Pinpoint the cell where the given text exists, returning its [x, y] midpoint coordinate. 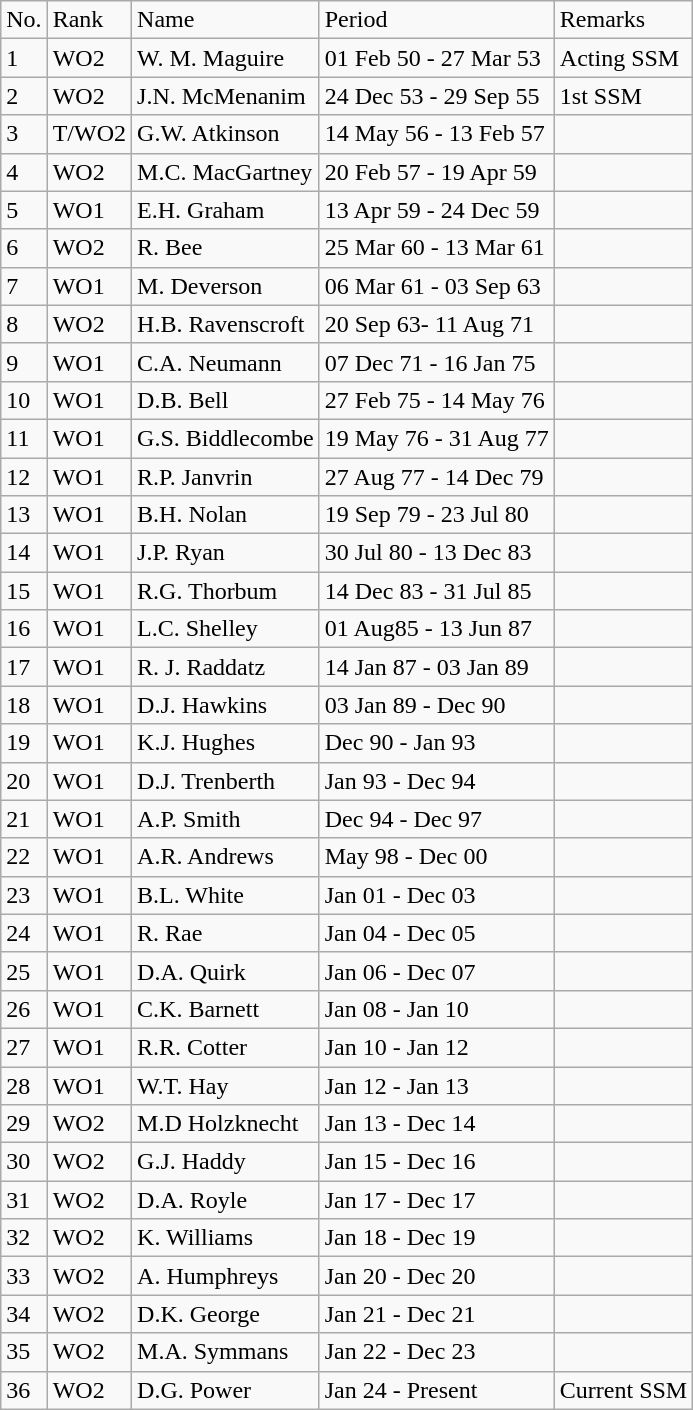
Jan 08 - Jan 10 [436, 1009]
13 [24, 515]
Jan 17 - Dec 17 [436, 1200]
Jan 24 - Present [436, 1390]
5 [24, 210]
D.J. Hawkins [226, 705]
Name [226, 20]
4 [24, 172]
14 Jan 87 - 03 Jan 89 [436, 667]
D.K. George [226, 1314]
Jan 10 - Jan 12 [436, 1047]
1 [24, 58]
21 [24, 819]
M.A. Symmans [226, 1352]
6 [24, 248]
20 Sep 63- 11 Aug 71 [436, 324]
01 Aug85 - 13 Jun 87 [436, 629]
30 [24, 1162]
34 [24, 1314]
Period [436, 20]
25 [24, 971]
15 [24, 591]
16 [24, 629]
Acting SSM [623, 58]
B.H. Nolan [226, 515]
27 Aug 77 - 14 Dec 79 [436, 477]
Jan 21 - Dec 21 [436, 1314]
07 Dec 71 - 16 Jan 75 [436, 362]
29 [24, 1124]
R.R. Cotter [226, 1047]
Current SSM [623, 1390]
R. Bee [226, 248]
C.K. Barnett [226, 1009]
G.J. Haddy [226, 1162]
36 [24, 1390]
R. Rae [226, 933]
Rank [89, 20]
D.B. Bell [226, 400]
03 Jan 89 - Dec 90 [436, 705]
D.A. Quirk [226, 971]
B.L. White [226, 895]
33 [24, 1276]
Jan 13 - Dec 14 [436, 1124]
17 [24, 667]
Jan 06 - Dec 07 [436, 971]
11 [24, 438]
R.G. Thorbum [226, 591]
May 98 - Dec 00 [436, 857]
M.D Holzknecht [226, 1124]
12 [24, 477]
28 [24, 1085]
19 Sep 79 - 23 Jul 80 [436, 515]
01 Feb 50 - 27 Mar 53 [436, 58]
M.C. MacGartney [226, 172]
M. Deverson [226, 286]
C.A. Neumann [226, 362]
30 Jul 80 - 13 Dec 83 [436, 553]
1st SSM [623, 96]
35 [24, 1352]
7 [24, 286]
R. J. Raddatz [226, 667]
20 Feb 57 - 19 Apr 59 [436, 172]
9 [24, 362]
Jan 15 - Dec 16 [436, 1162]
Dec 94 - Dec 97 [436, 819]
K.J. Hughes [226, 743]
J.P. Ryan [226, 553]
06 Mar 61 - 03 Sep 63 [436, 286]
Jan 20 - Dec 20 [436, 1276]
20 [24, 781]
W. M. Maguire [226, 58]
A.R. Andrews [226, 857]
18 [24, 705]
27 [24, 1047]
Jan 12 - Jan 13 [436, 1085]
G.S. Biddlecombe [226, 438]
22 [24, 857]
26 [24, 1009]
19 May 76 - 31 Aug 77 [436, 438]
Jan 22 - Dec 23 [436, 1352]
8 [24, 324]
24 [24, 933]
24 Dec 53 - 29 Sep 55 [436, 96]
27 Feb 75 - 14 May 76 [436, 400]
Dec 90 - Jan 93 [436, 743]
R.P. Janvrin [226, 477]
D.G. Power [226, 1390]
G.W. Atkinson [226, 134]
K. Williams [226, 1238]
19 [24, 743]
A.P. Smith [226, 819]
A. Humphreys [226, 1276]
10 [24, 400]
W.T. Hay [226, 1085]
L.C. Shelley [226, 629]
3 [24, 134]
14 [24, 553]
D.J. Trenberth [226, 781]
25 Mar 60 - 13 Mar 61 [436, 248]
J.N. McMenanim [226, 96]
Remarks [623, 20]
H.B. Ravenscroft [226, 324]
13 Apr 59 - 24 Dec 59 [436, 210]
14 Dec 83 - 31 Jul 85 [436, 591]
No. [24, 20]
E.H. Graham [226, 210]
Jan 18 - Dec 19 [436, 1238]
14 May 56 - 13 Feb 57 [436, 134]
2 [24, 96]
Jan 93 - Dec 94 [436, 781]
T/WO2 [89, 134]
32 [24, 1238]
23 [24, 895]
Jan 04 - Dec 05 [436, 933]
D.A. Royle [226, 1200]
31 [24, 1200]
Jan 01 - Dec 03 [436, 895]
